Pinpoint the cell where the given text exists, returning its [X, Y] midpoint coordinate. 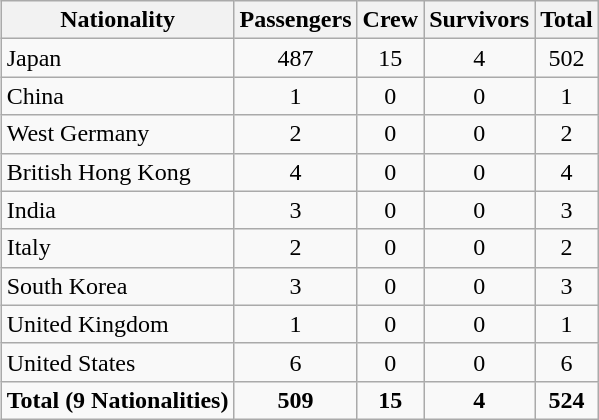
South Korea [118, 286]
Passengers [296, 20]
India [118, 210]
United States [118, 362]
British Hong Kong [118, 172]
United Kingdom [118, 324]
487 [296, 58]
West Germany [118, 134]
Nationality [118, 20]
China [118, 96]
Total [567, 20]
502 [567, 58]
Crew [390, 20]
Japan [118, 58]
Total (9 Nationalities) [118, 400]
Italy [118, 248]
509 [296, 400]
Survivors [480, 20]
524 [567, 400]
